Detect which cell encompasses the target text, then output its [X, Y] center coordinate. 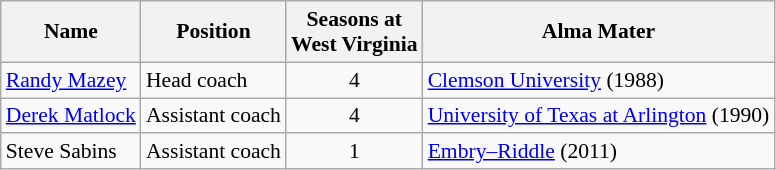
Alma Mater [599, 32]
Head coach [214, 80]
Randy Mazey [71, 80]
Embry–Riddle (2011) [599, 152]
Steve Sabins [71, 152]
1 [354, 152]
Clemson University (1988) [599, 80]
Position [214, 32]
Seasons atWest Virginia [354, 32]
Name [71, 32]
University of Texas at Arlington (1990) [599, 116]
Derek Matlock [71, 116]
